Return the (X, Y) coordinate for the center point of the cell that contains the specified text.  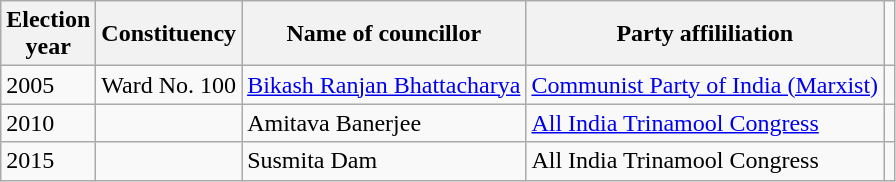
2010 (48, 123)
2015 (48, 161)
Constituency (169, 34)
Party affililiation (705, 34)
Susmita Dam (384, 161)
Ward No. 100 (169, 85)
Communist Party of India (Marxist) (705, 85)
Election year (48, 34)
Amitava Banerjee (384, 123)
2005 (48, 85)
Name of councillor (384, 34)
Bikash Ranjan Bhattacharya (384, 85)
